Scan for the cell matching the given text and deliver its (x, y) coordinate at center. 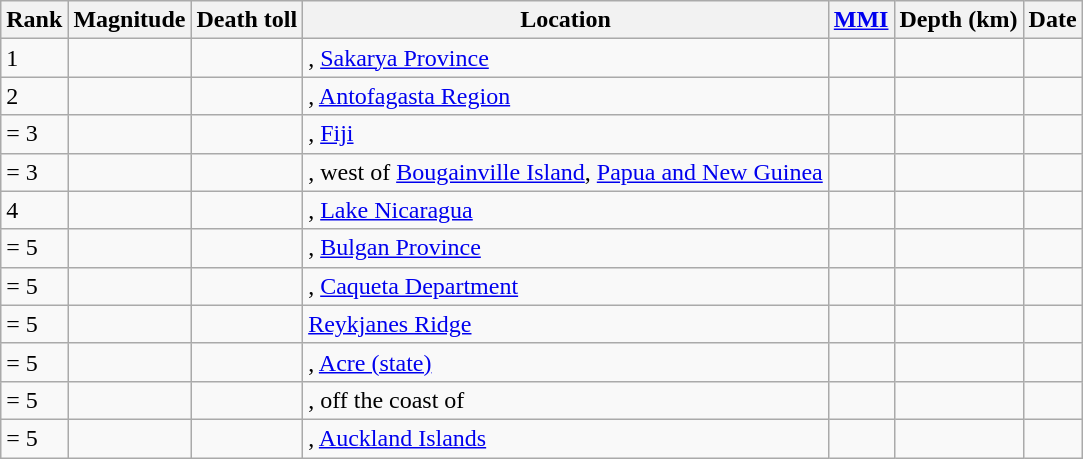
Reykjanes Ridge (566, 324)
, Auckland Islands (566, 438)
, Caqueta Department (566, 286)
Rank (34, 20)
2 (34, 96)
, Sakarya Province (566, 58)
MMI (861, 20)
, Antofagasta Region (566, 96)
Location (566, 20)
, Acre (state) (566, 362)
, west of Bougainville Island, Papua and New Guinea (566, 172)
1 (34, 58)
, Bulgan Province (566, 248)
, off the coast of (566, 400)
, Lake Nicaragua (566, 210)
Magnitude (130, 20)
Depth (km) (958, 20)
, Fiji (566, 134)
4 (34, 210)
Death toll (247, 20)
Date (1052, 20)
